Output the [X, Y] coordinate of the center of the cell containing the given text.  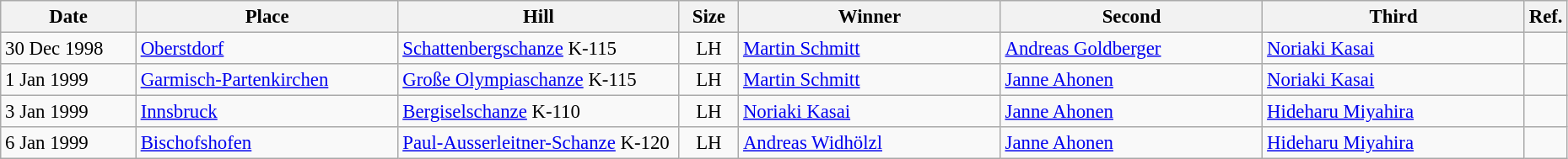
Hill [538, 17]
30 Dec 1998 [69, 49]
Andreas Goldberger [1132, 49]
6 Jan 1999 [69, 143]
Date [69, 17]
Bischofshofen [267, 143]
Bergiselschanze K-110 [538, 112]
Paul-Ausserleitner-Schanze K-120 [538, 143]
Oberstdorf [267, 49]
Size [709, 17]
Place [267, 17]
Andreas Widhölzl [870, 143]
Garmisch-Partenkirchen [267, 80]
Winner [870, 17]
Second [1132, 17]
3 Jan 1999 [69, 112]
Große Olympiaschanze K-115 [538, 80]
Innsbruck [267, 112]
1 Jan 1999 [69, 80]
Third [1393, 17]
Schattenbergschanze K-115 [538, 49]
Ref. [1545, 17]
